Detect which cell encompasses the target text, then output its [X, Y] center coordinate. 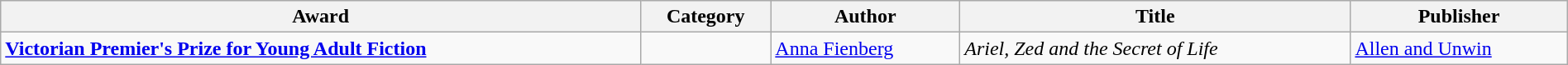
Ariel, Zed and the Secret of Life [1155, 48]
Anna Fienberg [865, 48]
Title [1155, 17]
Allen and Unwin [1459, 48]
Publisher [1459, 17]
Victorian Premier's Prize for Young Adult Fiction [321, 48]
Category [706, 17]
Award [321, 17]
Author [865, 17]
